Find where the given text appears and provide that cell's center as [X, Y] coordinate. 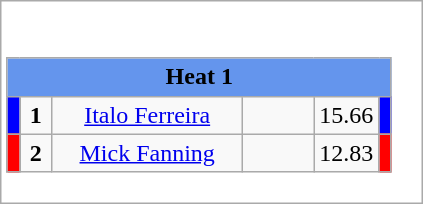
15.66 [346, 115]
12.83 [346, 153]
2 [36, 153]
Heat 1 1 Italo Ferreira 15.66 2 Mick Fanning 12.83 [212, 102]
Italo Ferreira [148, 115]
Mick Fanning [148, 153]
Heat 1 [199, 77]
1 [36, 115]
